Output the (x, y) coordinate of the center of the cell containing the given text.  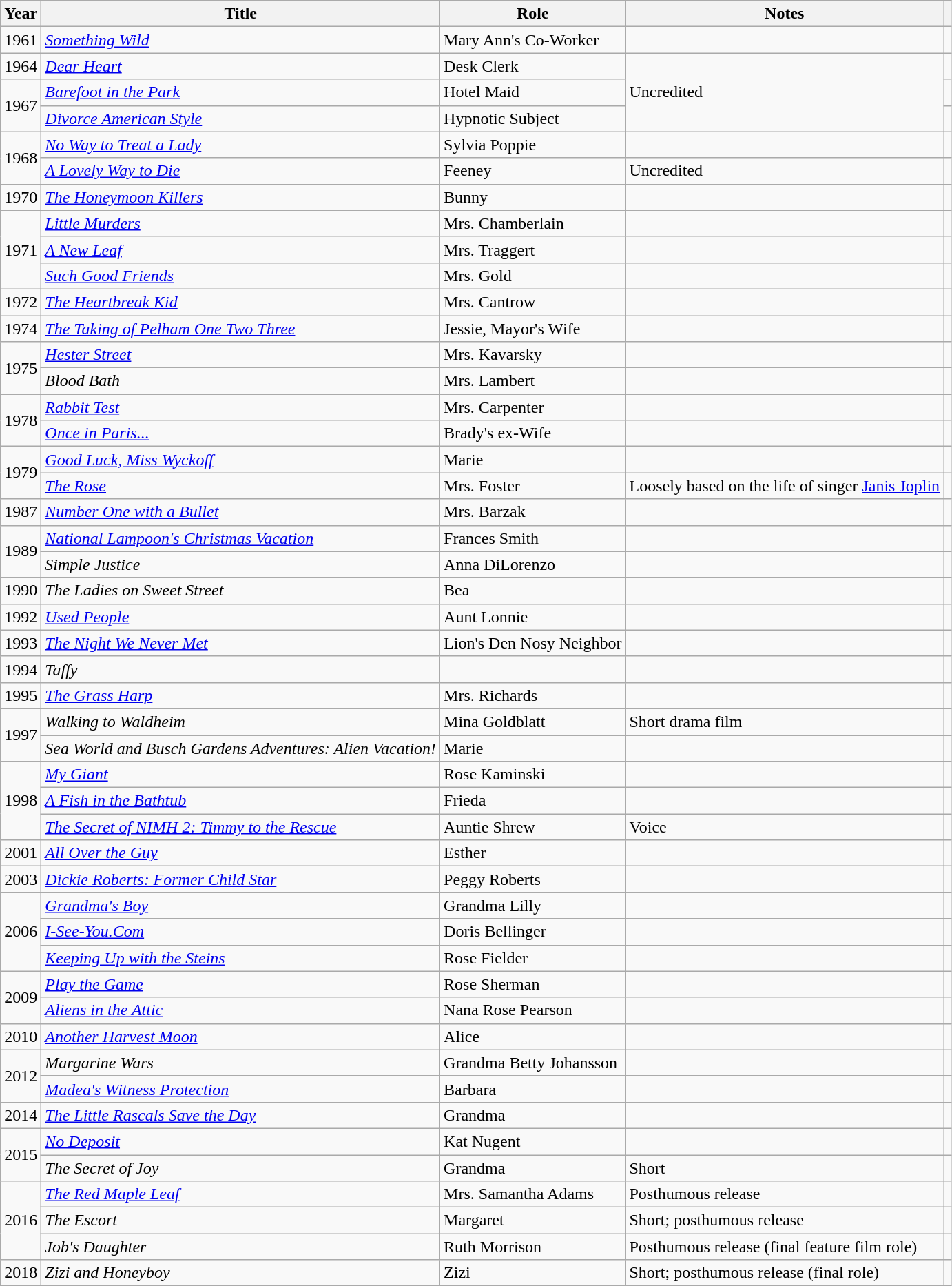
A Fish in the Bathtub (241, 801)
1997 (21, 735)
The Rose (241, 486)
Bunny (533, 197)
Sea World and Busch Gardens Adventures: Alien Vacation! (241, 748)
Auntie Shrew (533, 827)
2015 (21, 1154)
2010 (21, 1037)
Mina Goldblatt (533, 722)
The Ladies on Sweet Street (241, 591)
The Heartbreak Kid (241, 302)
Posthumous release (final feature film role) (785, 1247)
Once in Paris... (241, 433)
The Honeymoon Killers (241, 197)
Sylvia Poppie (533, 145)
1961 (21, 40)
1993 (21, 643)
The Taking of Pelham One Two Three (241, 329)
Aunt Lonnie (533, 617)
Mrs. Kavarsky (533, 355)
Nana Rose Pearson (533, 1010)
Anna DiLorenzo (533, 564)
Mrs. Lambert (533, 381)
1975 (21, 368)
Short; posthumous release (785, 1221)
Margaret (533, 1221)
2003 (21, 879)
Doris Bellinger (533, 932)
1990 (21, 591)
Year (21, 14)
The Grass Harp (241, 695)
Loosely based on the life of singer Janis Joplin (785, 486)
A Lovely Way to Die (241, 171)
Rose Fielder (533, 958)
Little Murders (241, 223)
2018 (21, 1273)
Madea's Witness Protection (241, 1089)
Mrs. Barzak (533, 512)
2016 (21, 1221)
Frieda (533, 801)
Notes (785, 14)
1989 (21, 551)
Alice (533, 1037)
Dickie Roberts: Former Child Star (241, 879)
Mrs. Samantha Adams (533, 1194)
The Little Rascals Save the Day (241, 1115)
Lion's Den Nosy Neighbor (533, 643)
Brady's ex-Wife (533, 433)
A New Leaf (241, 249)
Grandma Lilly (533, 906)
The Escort (241, 1221)
Voice (785, 827)
Ruth Morrison (533, 1247)
Mrs. Traggert (533, 249)
Taffy (241, 669)
1994 (21, 669)
Mrs. Foster (533, 486)
Zizi (533, 1273)
Mrs. Richards (533, 695)
Role (533, 14)
Blood Bath (241, 381)
Short (785, 1168)
2014 (21, 1115)
1995 (21, 695)
No Deposit (241, 1141)
Mary Ann's Co-Worker (533, 40)
Barbara (533, 1089)
1978 (21, 420)
Number One with a Bullet (241, 512)
2006 (21, 932)
Such Good Friends (241, 276)
Feeney (533, 171)
Grandma's Boy (241, 906)
Mrs. Cantrow (533, 302)
1972 (21, 302)
Hester Street (241, 355)
The Red Maple Leaf (241, 1194)
Desk Clerk (533, 66)
1992 (21, 617)
Simple Justice (241, 564)
Dear Heart (241, 66)
Margarine Wars (241, 1063)
Divorce American Style (241, 119)
No Way to Treat a Lady (241, 145)
Play the Game (241, 984)
Mrs. Carpenter (533, 407)
Good Luck, Miss Wyckoff (241, 460)
Job's Daughter (241, 1247)
Another Harvest Moon (241, 1037)
Zizi and Honeyboy (241, 1273)
Rose Sherman (533, 984)
Hypnotic Subject (533, 119)
My Giant (241, 775)
1970 (21, 197)
Rose Kaminski (533, 775)
The Secret of Joy (241, 1168)
I-See-You.Com (241, 932)
1987 (21, 512)
All Over the Guy (241, 853)
Bea (533, 591)
Barefoot in the Park (241, 92)
Title (241, 14)
Something Wild (241, 40)
Mrs. Chamberlain (533, 223)
2012 (21, 1076)
1974 (21, 329)
Hotel Maid (533, 92)
Jessie, Mayor's Wife (533, 329)
1998 (21, 801)
2009 (21, 997)
Frances Smith (533, 538)
National Lampoon's Christmas Vacation (241, 538)
Posthumous release (785, 1194)
Esther (533, 853)
1964 (21, 66)
Used People (241, 617)
Walking to Waldheim (241, 722)
Short; posthumous release (final role) (785, 1273)
Short drama film (785, 722)
The Night We Never Met (241, 643)
The Secret of NIMH 2: Timmy to the Rescue (241, 827)
1979 (21, 473)
Kat Nugent (533, 1141)
1968 (21, 158)
Aliens in the Attic (241, 1010)
Peggy Roberts (533, 879)
2001 (21, 853)
1967 (21, 105)
1971 (21, 249)
Grandma Betty Johansson (533, 1063)
Keeping Up with the Steins (241, 958)
Rabbit Test (241, 407)
Mrs. Gold (533, 276)
